Capture the cell that displays the provided text and extract its (X, Y) central coordinate. 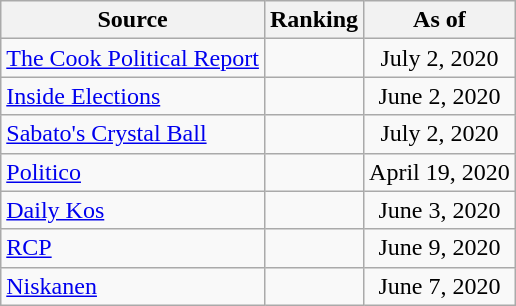
June 7, 2020 (440, 286)
Ranking (314, 20)
Politico (133, 172)
The Cook Political Report (133, 58)
June 3, 2020 (440, 210)
Daily Kos (133, 210)
RCP (133, 248)
April 19, 2020 (440, 172)
Source (133, 20)
June 2, 2020 (440, 96)
Sabato's Crystal Ball (133, 134)
Niskanen (133, 286)
June 9, 2020 (440, 248)
As of (440, 20)
Inside Elections (133, 96)
